Return [X, Y] of the center of cell containing provided text 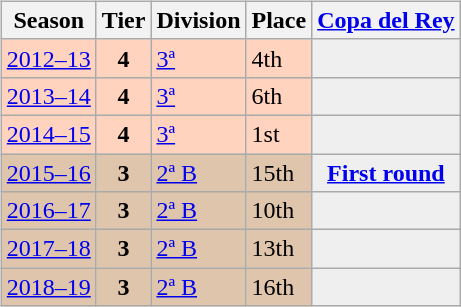
16th [279, 287]
2012–13 [48, 58]
1st [279, 134]
10th [279, 211]
2015–16 [48, 173]
Copa del Rey [386, 20]
13th [279, 249]
2014–15 [48, 134]
Division [198, 20]
Tier [124, 20]
Place [279, 20]
2018–19 [48, 287]
2017–18 [48, 249]
2013–14 [48, 96]
First round [386, 173]
6th [279, 96]
2016–17 [48, 211]
15th [279, 173]
Season [48, 20]
4th [279, 58]
